Return (X, Y) of the center of cell containing provided text 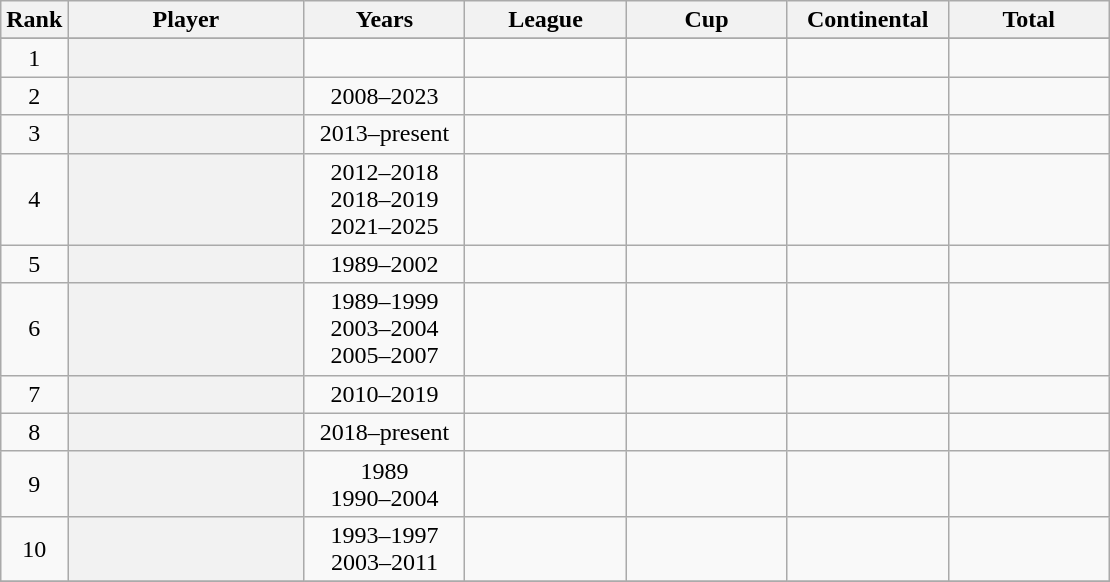
2012–20182018–20192021–2025 (384, 199)
8 (34, 432)
4 (34, 199)
19891990–2004 (384, 484)
2 (34, 96)
1 (34, 58)
2018–present (384, 432)
1989–2002 (384, 264)
3 (34, 134)
Rank (34, 20)
Continental (868, 20)
10 (34, 548)
2008–2023 (384, 96)
1989–19992003–20042005–2007 (384, 329)
2010–2019 (384, 394)
Years (384, 20)
6 (34, 329)
9 (34, 484)
Total (1028, 20)
1993–19972003–2011 (384, 548)
League (546, 20)
7 (34, 394)
2013–present (384, 134)
Cup (706, 20)
Player (186, 20)
5 (34, 264)
